Extract the (x, y) coordinate from the center of the cell holding the provided text.  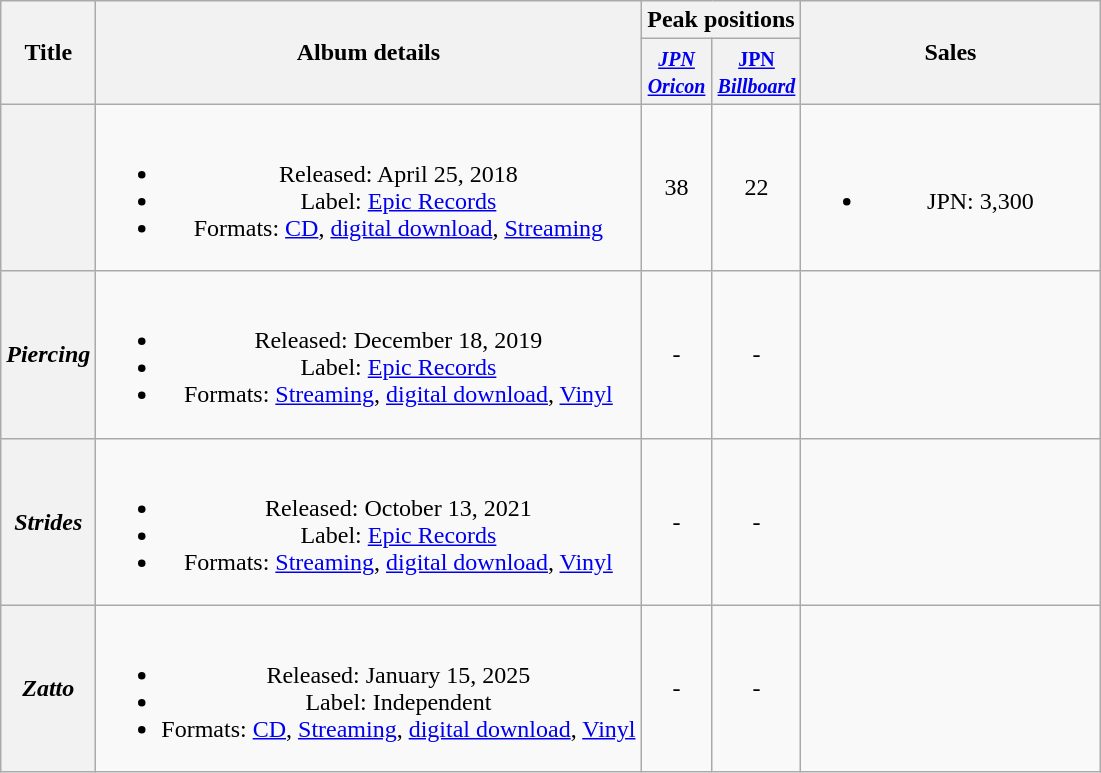
JPNBillboard (756, 72)
Released: April 25, 2018Label: Epic RecordsFormats: CD, digital download, Streaming (368, 188)
Released: January 15, 2025Label: IndependentFormats: CD, Streaming, digital download, Vinyl (368, 688)
JPN: 3,300 (950, 188)
Strides (48, 522)
Released: December 18, 2019Label: Epic RecordsFormats: Streaming, digital download, Vinyl (368, 354)
Album details (368, 52)
38 (676, 188)
Zatto (48, 688)
Released: October 13, 2021Label: Epic RecordsFormats: Streaming, digital download, Vinyl (368, 522)
Title (48, 52)
Piercing (48, 354)
Peak positions (721, 20)
22 (756, 188)
JPNOricon (676, 72)
Sales (950, 52)
